Scan for the cell matching the given text and deliver its (x, y) coordinate at center. 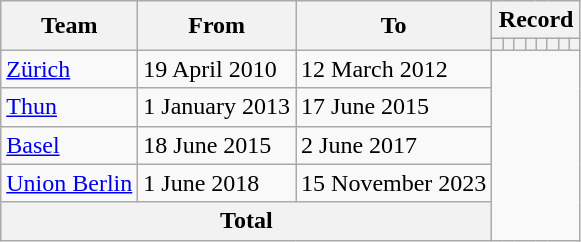
Zürich (70, 69)
From (217, 26)
15 November 2023 (394, 183)
Thun (70, 107)
Total (246, 221)
1 January 2013 (217, 107)
Union Berlin (70, 183)
12 March 2012 (394, 69)
18 June 2015 (217, 145)
Basel (70, 145)
Record (536, 20)
2 June 2017 (394, 145)
17 June 2015 (394, 107)
Team (70, 26)
To (394, 26)
19 April 2010 (217, 69)
1 June 2018 (217, 183)
